Provide the (X, Y) coordinate of the cell's center where the given text is located.  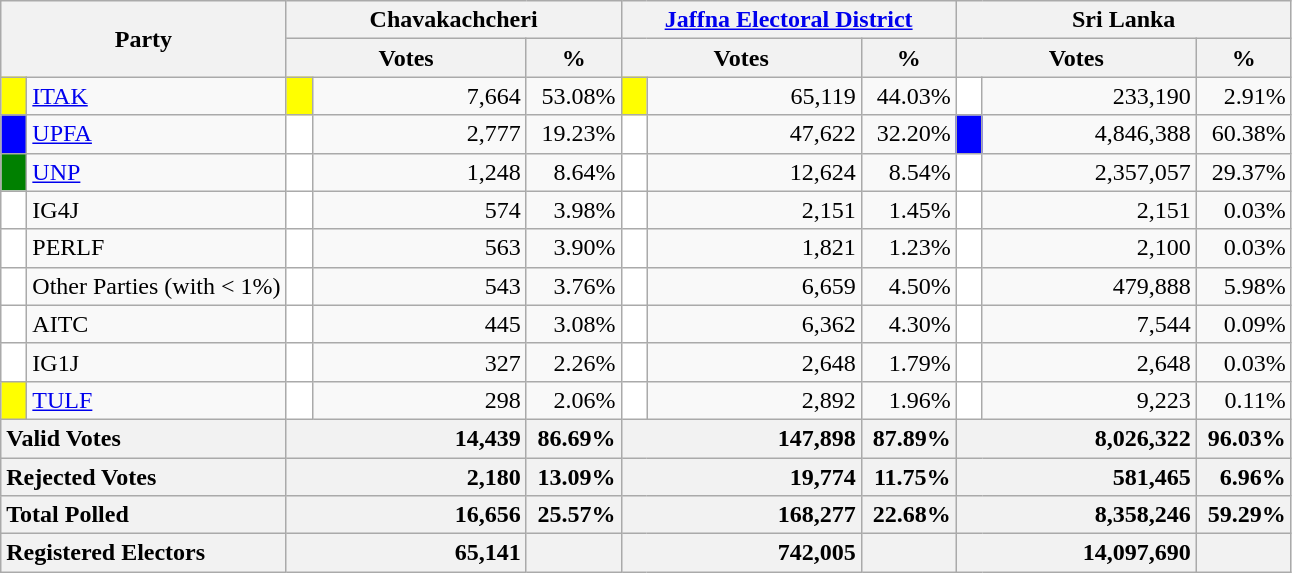
8,358,246 (1076, 515)
4.30% (908, 324)
Chavakachcheri (454, 20)
29.37% (1244, 172)
UPFA (156, 134)
445 (419, 324)
Party (144, 39)
8.54% (908, 172)
4,846,388 (1089, 134)
12,624 (754, 172)
87.89% (908, 438)
16,656 (406, 515)
0.11% (1244, 400)
96.03% (1244, 438)
AITC (156, 324)
3.90% (574, 248)
25.57% (574, 515)
6,659 (754, 286)
Jaffna Electoral District (788, 20)
2.91% (1244, 96)
2,357,057 (1089, 172)
2,777 (419, 134)
2.06% (574, 400)
19,774 (741, 477)
0.09% (1244, 324)
59.29% (1244, 515)
4.50% (908, 286)
ITAK (156, 96)
298 (419, 400)
574 (419, 210)
7,664 (419, 96)
9,223 (1089, 400)
563 (419, 248)
IG4J (156, 210)
168,277 (741, 515)
1.96% (908, 400)
3.98% (574, 210)
6.96% (1244, 477)
65,119 (754, 96)
PERLF (156, 248)
11.75% (908, 477)
327 (419, 362)
19.23% (574, 134)
8.64% (574, 172)
1.45% (908, 210)
Registered Electors (144, 553)
8,026,322 (1076, 438)
22.68% (908, 515)
581,465 (1076, 477)
32.20% (908, 134)
5.98% (1244, 286)
65,141 (406, 553)
Other Parties (with < 1%) (156, 286)
2,892 (754, 400)
147,898 (741, 438)
IG1J (156, 362)
2,100 (1089, 248)
1.79% (908, 362)
2.26% (574, 362)
TULF (156, 400)
Valid Votes (144, 438)
6,362 (754, 324)
47,622 (754, 134)
1,248 (419, 172)
479,888 (1089, 286)
Total Polled (144, 515)
60.38% (1244, 134)
543 (419, 286)
7,544 (1089, 324)
13.09% (574, 477)
1.23% (908, 248)
233,190 (1089, 96)
3.76% (574, 286)
3.08% (574, 324)
86.69% (574, 438)
UNP (156, 172)
Rejected Votes (144, 477)
14,439 (406, 438)
1,821 (754, 248)
53.08% (574, 96)
2,180 (406, 477)
742,005 (741, 553)
Sri Lanka (1124, 20)
14,097,690 (1076, 553)
44.03% (908, 96)
